Provide the [x, y] coordinate of the cell's center where the given text is located.  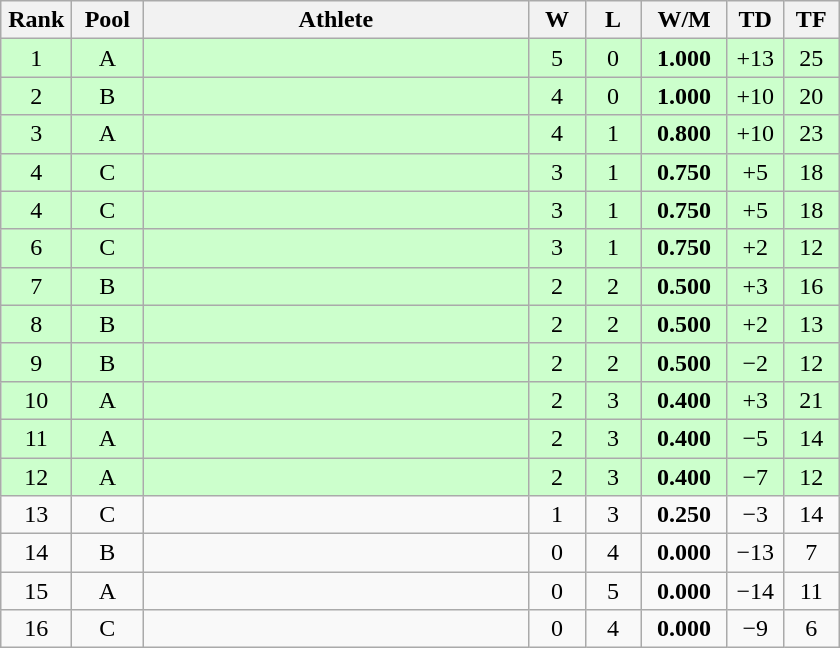
−9 [755, 629]
W/M [684, 20]
−14 [755, 591]
10 [36, 400]
−2 [755, 362]
0.250 [684, 515]
−13 [755, 553]
L [613, 20]
Rank [36, 20]
0.800 [684, 134]
−3 [755, 515]
8 [36, 324]
−5 [755, 438]
23 [811, 134]
TD [755, 20]
21 [811, 400]
+13 [755, 58]
Athlete [336, 20]
Pool [108, 20]
−7 [755, 477]
20 [811, 96]
TF [811, 20]
W [557, 20]
9 [36, 362]
25 [811, 58]
15 [36, 591]
